For the text-containing cell, return its midpoint in (x, y) coordinate format. 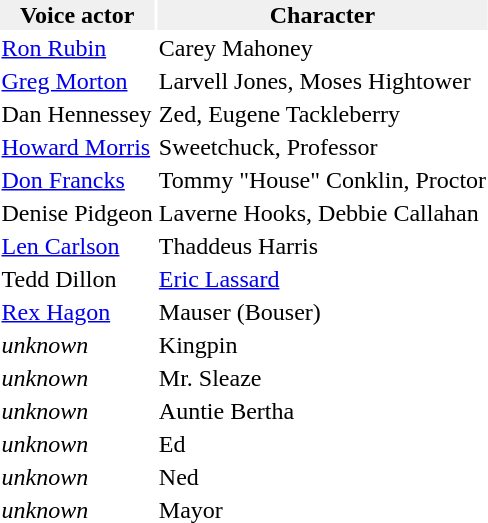
Character (322, 15)
Howard Morris (77, 147)
Tedd Dillon (77, 279)
Don Francks (77, 180)
Eric Lassard (322, 279)
Voice actor (77, 15)
Rex Hagon (77, 312)
Ed (322, 444)
Len Carlson (77, 246)
Laverne Hooks, Debbie Callahan (322, 213)
Denise Pidgeon (77, 213)
Mr. Sleaze (322, 378)
Auntie Bertha (322, 411)
Sweetchuck, Professor (322, 147)
Mauser (Bouser) (322, 312)
Greg Morton (77, 81)
Dan Hennessey (77, 114)
Carey Mahoney (322, 48)
Ned (322, 477)
Ron Rubin (77, 48)
Larvell Jones, Moses Hightower (322, 81)
Thaddeus Harris (322, 246)
Zed, Eugene Tackleberry (322, 114)
Tommy "House" Conklin, Proctor (322, 180)
Kingpin (322, 345)
